Provide the [X, Y] coordinate of the cell's center where the given text is located.  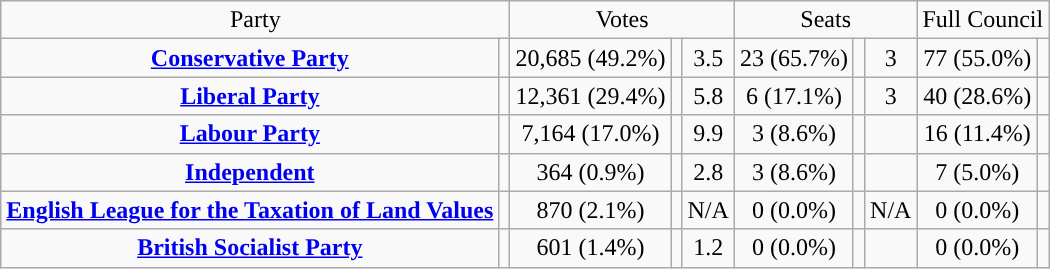
English League for the Taxation of Land Values [250, 210]
9.9 [708, 134]
601 (1.4%) [590, 248]
12,361 (29.4%) [590, 96]
20,685 (49.2%) [590, 58]
870 (2.1%) [590, 210]
2.8 [708, 172]
British Socialist Party [250, 248]
7 (5.0%) [978, 172]
Party [256, 20]
364 (0.9%) [590, 172]
Seats [826, 20]
Independent [250, 172]
7,164 (17.0%) [590, 134]
23 (65.7%) [794, 58]
77 (55.0%) [978, 58]
3.5 [708, 58]
5.8 [708, 96]
16 (11.4%) [978, 134]
Labour Party [250, 134]
1.2 [708, 248]
Full Council [983, 20]
6 (17.1%) [794, 96]
40 (28.6%) [978, 96]
Conservative Party [250, 58]
Votes [622, 20]
Liberal Party [250, 96]
